Search for the cell housing the specified text and yield its [x, y] center coordinate. 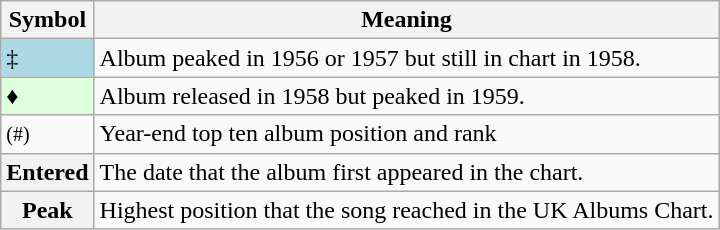
Year-end top ten album position and rank [406, 134]
(#) [48, 134]
Symbol [48, 20]
‡ [48, 58]
The date that the album first appeared in the chart. [406, 172]
Peak [48, 210]
Meaning [406, 20]
Entered [48, 172]
Highest position that the song reached in the UK Albums Chart. [406, 210]
♦ [48, 96]
Album released in 1958 but peaked in 1959. [406, 96]
Album peaked in 1956 or 1957 but still in chart in 1958. [406, 58]
